From the cell containing the given text, extract its center point as (X, Y) coordinate. 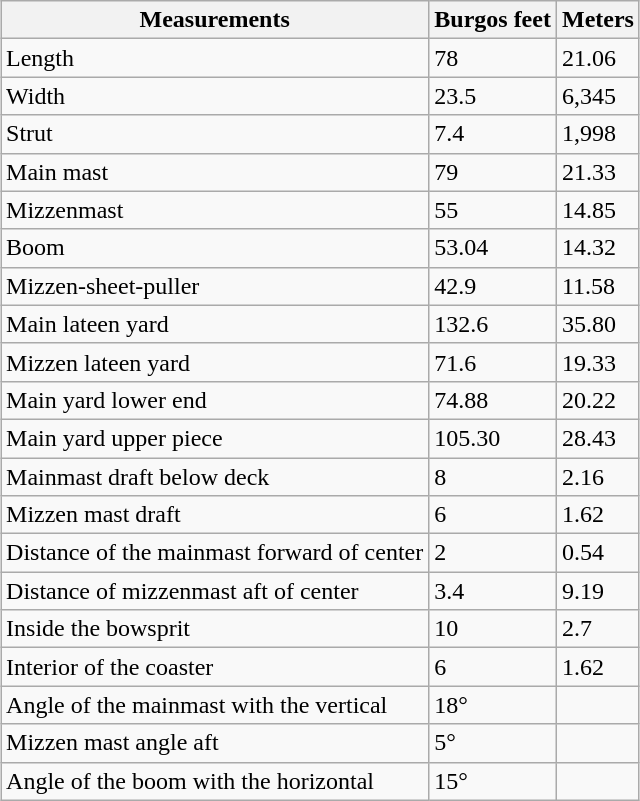
Mizzenmast (215, 210)
Burgos feet (493, 20)
18° (493, 705)
14.85 (598, 210)
2.7 (598, 629)
Main yard lower end (215, 400)
Main lateen yard (215, 324)
15° (493, 781)
78 (493, 58)
21.06 (598, 58)
79 (493, 172)
20.22 (598, 400)
Mizzen mast draft (215, 515)
11.58 (598, 286)
Distance of the mainmast forward of center (215, 553)
55 (493, 210)
28.43 (598, 438)
Mizzen-sheet-puller (215, 286)
Boom (215, 248)
71.6 (493, 362)
7.4 (493, 134)
5° (493, 743)
42.9 (493, 286)
2 (493, 553)
23.5 (493, 96)
105.30 (493, 438)
Interior of the coaster (215, 667)
74.88 (493, 400)
Inside the bowsprit (215, 629)
Width (215, 96)
Measurements (215, 20)
35.80 (598, 324)
Length (215, 58)
9.19 (598, 591)
Main mast (215, 172)
6,345 (598, 96)
2.16 (598, 477)
Main yard upper piece (215, 438)
53.04 (493, 248)
19.33 (598, 362)
Mainmast draft below deck (215, 477)
Meters (598, 20)
10 (493, 629)
14.32 (598, 248)
132.6 (493, 324)
21.33 (598, 172)
3.4 (493, 591)
8 (493, 477)
Angle of the boom with the horizontal (215, 781)
Mizzen lateen yard (215, 362)
1,998 (598, 134)
Distance of mizzenmast aft of center (215, 591)
0.54 (598, 553)
Strut (215, 134)
Mizzen mast angle aft (215, 743)
Angle of the mainmast with the vertical (215, 705)
